Locate the cell with the specified text and output its [x, y] center coordinate. 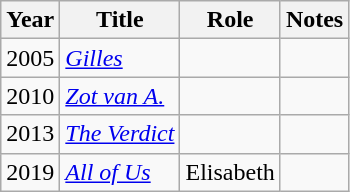
The Verdict [120, 134]
Role [230, 20]
Year [30, 20]
2019 [30, 172]
2010 [30, 96]
Title [120, 20]
All of Us [120, 172]
Zot van A. [120, 96]
Elisabeth [230, 172]
2005 [30, 58]
Gilles [120, 58]
Notes [314, 20]
2013 [30, 134]
